Return the [x, y] coordinate for the center point of the cell that contains the specified text.  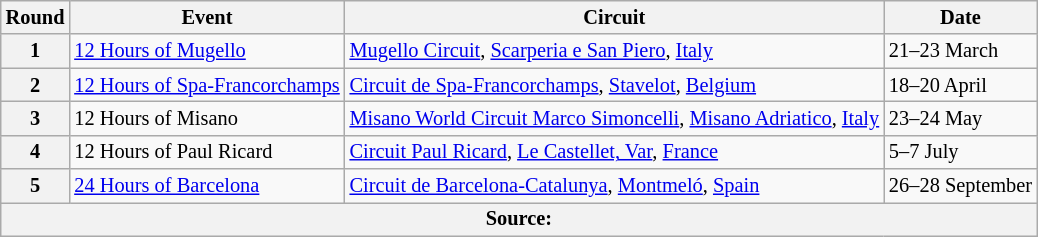
24 Hours of Barcelona [206, 186]
12 Hours of Paul Ricard [206, 152]
Round [36, 17]
2 [36, 85]
5 [36, 186]
Mugello Circuit, Scarperia e San Piero, Italy [614, 51]
12 Hours of Spa-Francorchamps [206, 85]
4 [36, 152]
5–7 July [960, 152]
Date [960, 17]
Circuit [614, 17]
21–23 March [960, 51]
Circuit de Spa-Francorchamps, Stavelot, Belgium [614, 85]
18–20 April [960, 85]
23–24 May [960, 118]
12 Hours of Mugello [206, 51]
Circuit de Barcelona-Catalunya, Montmeló, Spain [614, 186]
Event [206, 17]
Misano World Circuit Marco Simoncelli, Misano Adriatico, Italy [614, 118]
3 [36, 118]
Source: [519, 219]
Circuit Paul Ricard, Le Castellet, Var, France [614, 152]
12 Hours of Misano [206, 118]
26–28 September [960, 186]
1 [36, 51]
